Pinpoint the cell where the given text exists, returning its [x, y] midpoint coordinate. 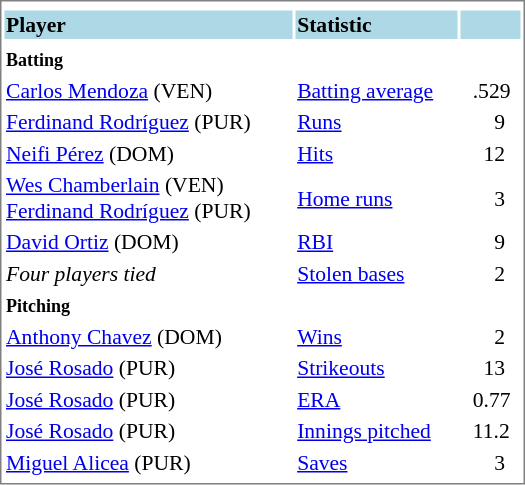
ERA [377, 400]
RBI [377, 242]
Player [148, 24]
Carlos Mendoza (VEN) [148, 90]
Runs [377, 122]
13 [490, 368]
Batting average [377, 90]
.529 [490, 90]
Hits [377, 154]
Innings pitched [377, 431]
Wins [377, 336]
Stolen bases [377, 274]
Strikeouts [377, 368]
Statistic [377, 24]
Miguel Alicea (PUR) [148, 462]
Ferdinand Rodríguez (PUR) [148, 122]
Home runs [377, 198]
12 [490, 154]
Anthony Chavez (DOM) [148, 336]
0.77 [490, 400]
Neifi Pérez (DOM) [148, 154]
Four players tied [148, 274]
11.2 [490, 431]
David Ortiz (DOM) [148, 242]
Pitching [148, 305]
Wes Chamberlain (VEN)Ferdinand Rodríguez (PUR) [148, 198]
Saves [377, 462]
Batting [148, 59]
